Return [X, Y] of the center of cell containing provided text 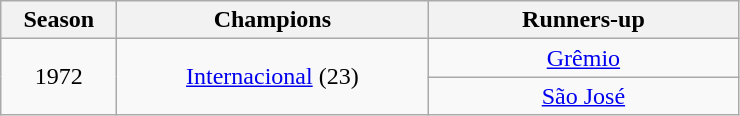
Grêmio [584, 58]
Internacional (23) [272, 77]
São José [584, 96]
1972 [59, 77]
Champions [272, 20]
Season [59, 20]
Runners-up [584, 20]
